Identify which cell holds the provided text, then report its (X, Y) central coordinate. 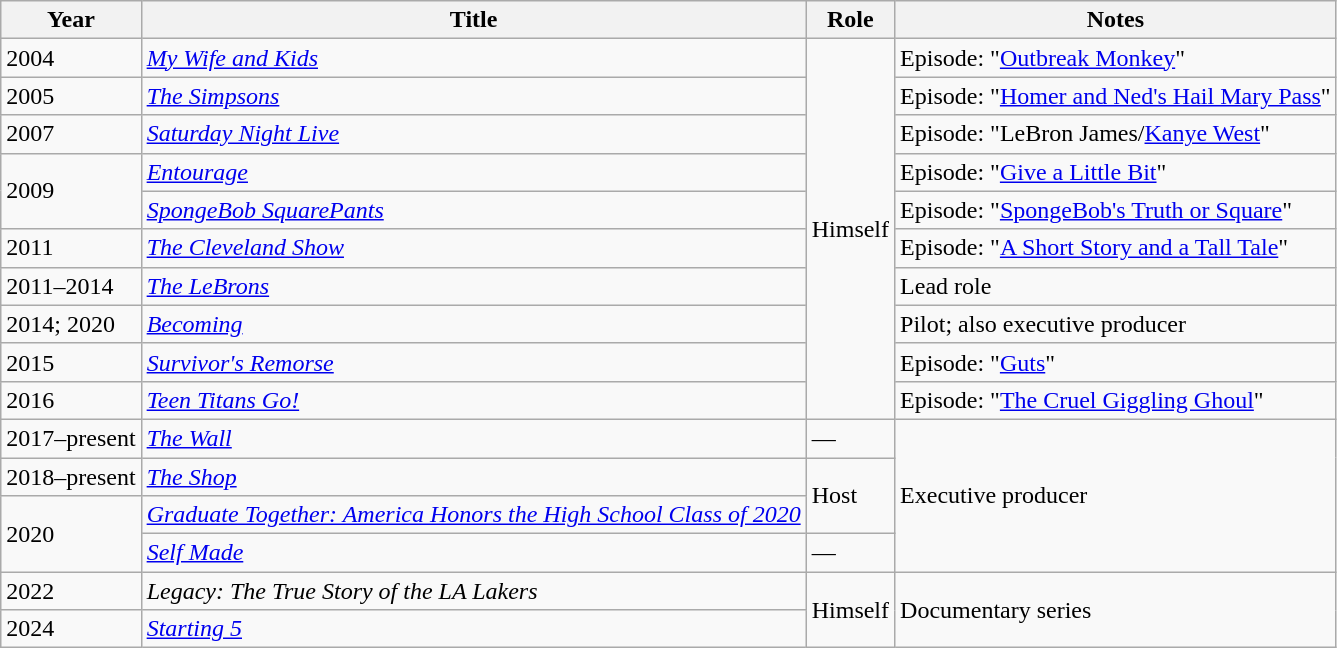
2015 (71, 362)
The Simpsons (474, 96)
Self Made (474, 553)
The LeBrons (474, 286)
Episode: "The Cruel Giggling Ghoul" (1116, 400)
Pilot; also executive producer (1116, 324)
2017–present (71, 438)
Starting 5 (474, 629)
2009 (71, 191)
2011–2014 (71, 286)
Notes (1116, 20)
The Shop (474, 477)
Executive producer (1116, 495)
2011 (71, 248)
Role (850, 20)
2016 (71, 400)
Episode: "Give a Little Bit" (1116, 172)
Teen Titans Go! (474, 400)
Lead role (1116, 286)
Episode: "Outbreak Monkey" (1116, 58)
Entourage (474, 172)
Saturday Night Live (474, 134)
2007 (71, 134)
2024 (71, 629)
Survivor's Remorse (474, 362)
The Wall (474, 438)
Title (474, 20)
2014; 2020 (71, 324)
Episode: "A Short Story and a Tall Tale" (1116, 248)
My Wife and Kids (474, 58)
2020 (71, 534)
Episode: "SpongeBob's Truth or Square" (1116, 210)
Year (71, 20)
2022 (71, 591)
Becoming (474, 324)
2005 (71, 96)
2004 (71, 58)
2018–present (71, 477)
The Cleveland Show (474, 248)
SpongeBob SquarePants (474, 210)
Episode: "LeBron James/Kanye West" (1116, 134)
Episode: "Homer and Ned's Hail Mary Pass" (1116, 96)
Legacy: The True Story of the LA Lakers (474, 591)
Episode: "Guts" (1116, 362)
Graduate Together: America Honors the High School Class of 2020 (474, 515)
Host (850, 496)
Documentary series (1116, 610)
